Detect which cell encompasses the target text, then output its (X, Y) center coordinate. 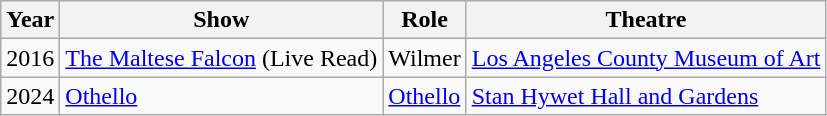
Role (424, 20)
Wilmer (424, 58)
2016 (30, 58)
Stan Hywet Hall and Gardens (646, 96)
Year (30, 20)
Los Angeles County Museum of Art (646, 58)
The Maltese Falcon (Live Read) (222, 58)
2024 (30, 96)
Theatre (646, 20)
Show (222, 20)
